Return the [X, Y] coordinate for the center point of the cell that contains the specified text.  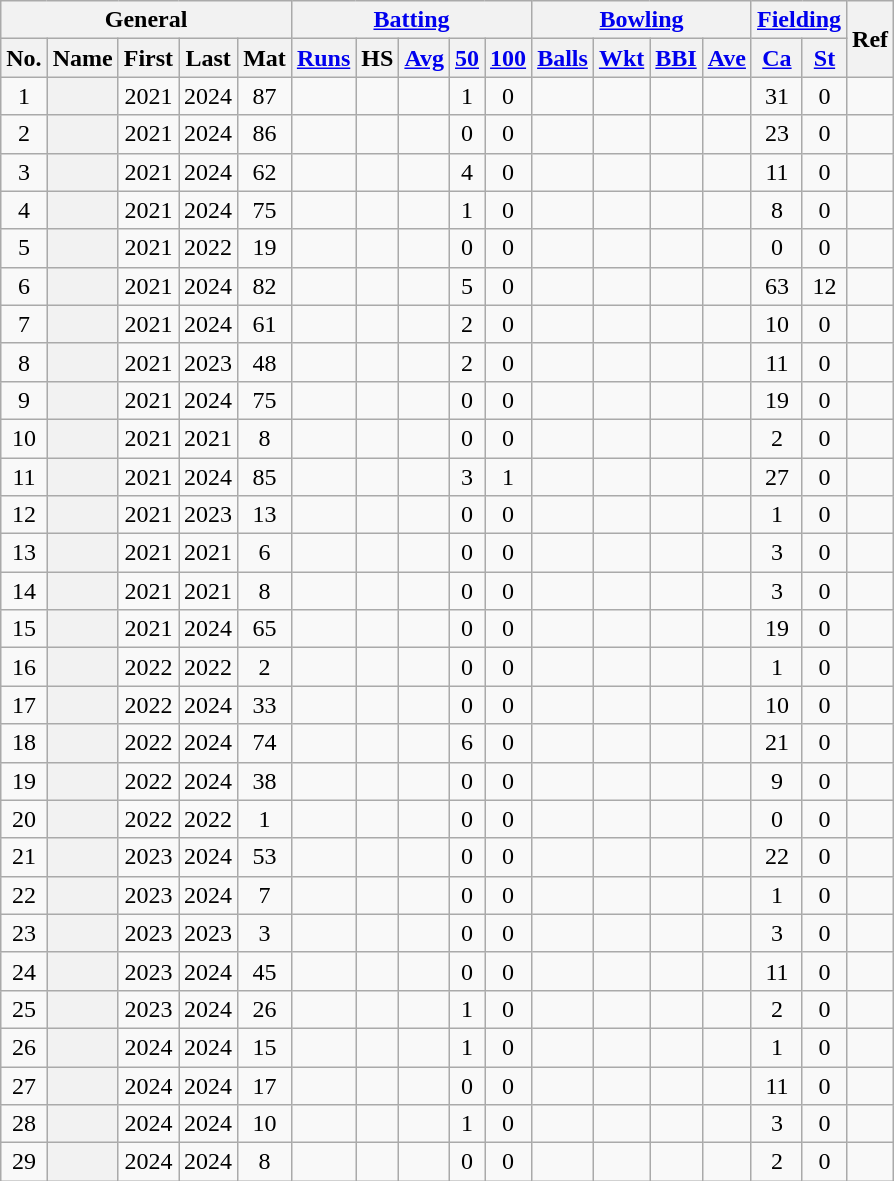
50 [466, 58]
HS [378, 58]
Ref [870, 39]
Balls [563, 58]
Ca [776, 58]
18 [24, 743]
Fielding [798, 20]
29 [24, 1162]
Ave [726, 58]
87 [265, 96]
63 [776, 286]
82 [265, 286]
38 [265, 781]
28 [24, 1124]
First [148, 58]
Runs [323, 58]
No. [24, 58]
45 [265, 971]
Avg [424, 58]
100 [508, 58]
24 [24, 971]
31 [776, 96]
33 [265, 705]
74 [265, 743]
14 [24, 591]
48 [265, 362]
65 [265, 629]
Last [208, 58]
Batting [411, 20]
20 [24, 819]
25 [24, 1009]
86 [265, 134]
16 [24, 667]
53 [265, 857]
BBI [676, 58]
St [824, 58]
Mat [265, 58]
General [146, 20]
85 [265, 477]
Bowling [642, 20]
Name [82, 58]
61 [265, 324]
Wkt [621, 58]
62 [265, 172]
